Determine the [X, Y] coordinate at the center of the cell enclosing the given text.  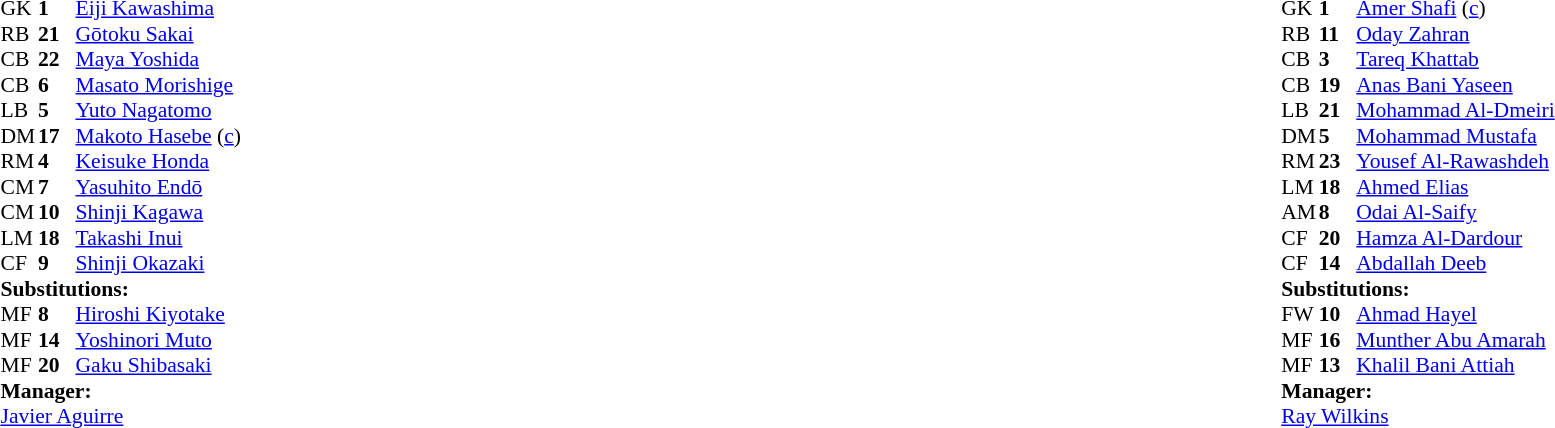
Mohammad Mustafa [1455, 136]
16 [1338, 340]
Yoshinori Muto [158, 340]
17 [57, 136]
Yuto Nagatomo [158, 111]
Maya Yoshida [158, 59]
Munther Abu Amarah [1455, 340]
Hiroshi Kiyotake [158, 315]
Abdallah Deeb [1455, 263]
Gōtoku Sakai [158, 34]
Oday Zahran [1455, 34]
Tareq Khattab [1455, 59]
19 [1338, 85]
13 [1338, 365]
9 [57, 263]
Ahmad Hayel [1455, 315]
6 [57, 85]
Gaku Shibasaki [158, 365]
11 [1338, 34]
Takashi Inui [158, 238]
Keisuke Honda [158, 161]
Makoto Hasebe (c) [158, 136]
Odai Al-Saify [1455, 213]
Hamza Al-Dardour [1455, 238]
Khalil Bani Attiah [1455, 365]
FW [1300, 315]
Yasuhito Endō [158, 187]
Shinji Kagawa [158, 213]
AM [1300, 213]
Yousef Al-Rawashdeh [1455, 161]
23 [1338, 161]
7 [57, 187]
Ahmed Elias [1455, 187]
Masato Morishige [158, 85]
Mohammad Al-Dmeiri [1455, 111]
Anas Bani Yaseen [1455, 85]
22 [57, 59]
Shinji Okazaki [158, 263]
4 [57, 161]
3 [1338, 59]
